Capture the cell that displays the provided text and extract its [x, y] central coordinate. 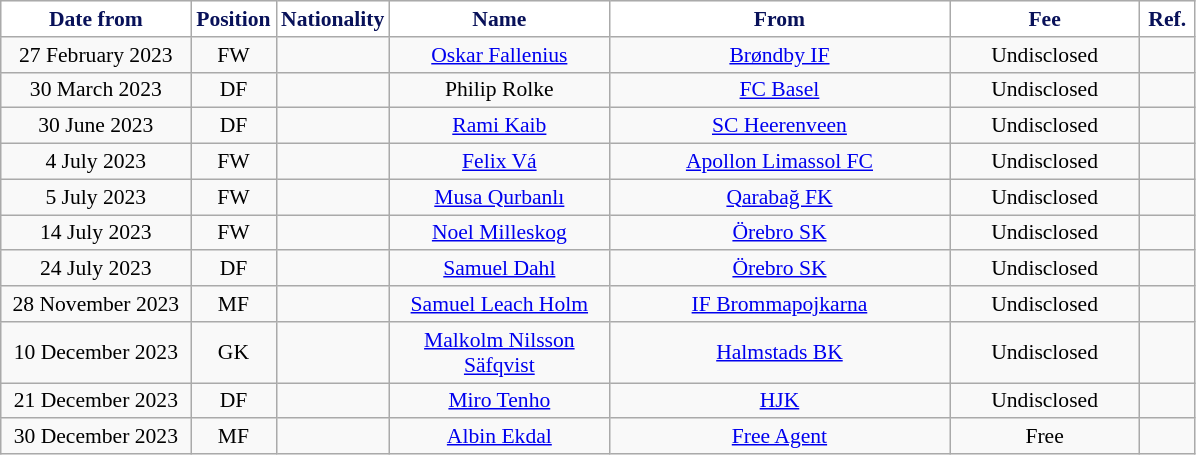
Qarabağ FK [779, 197]
HJK [779, 401]
Name [499, 19]
24 July 2023 [96, 269]
Apollon Limassol FC [779, 162]
28 November 2023 [96, 304]
Fee [1045, 19]
Malkolm Nilsson Säfqvist [499, 352]
5 July 2023 [96, 197]
4 July 2023 [96, 162]
30 March 2023 [96, 90]
From [779, 19]
Position [234, 19]
Philip Rolke [499, 90]
Oskar Fallenius [499, 55]
27 February 2023 [96, 55]
Rami Kaib [499, 126]
Date from [96, 19]
Brøndby IF [779, 55]
Noel Milleskog [499, 233]
SC Heerenveen [779, 126]
Samuel Dahl [499, 269]
Albin Ekdal [499, 437]
21 December 2023 [96, 401]
Felix Vá [499, 162]
30 December 2023 [96, 437]
Nationality [332, 19]
Musa Qurbanlı [499, 197]
Free Agent [779, 437]
Halmstads BK [779, 352]
10 December 2023 [96, 352]
14 July 2023 [96, 233]
Free [1045, 437]
FC Basel [779, 90]
30 June 2023 [96, 126]
Miro Tenho [499, 401]
Samuel Leach Holm [499, 304]
GK [234, 352]
IF Brommapojkarna [779, 304]
Ref. [1168, 19]
